Determine the [x, y] coordinate at the center of the cell enclosing the given text.  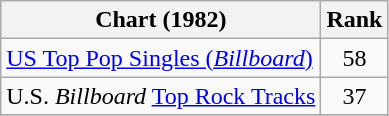
U.S. Billboard Top Rock Tracks [161, 96]
58 [354, 58]
37 [354, 96]
Rank [354, 20]
US Top Pop Singles (Billboard) [161, 58]
Chart (1982) [161, 20]
